Search for the cell housing the specified text and yield its [X, Y] center coordinate. 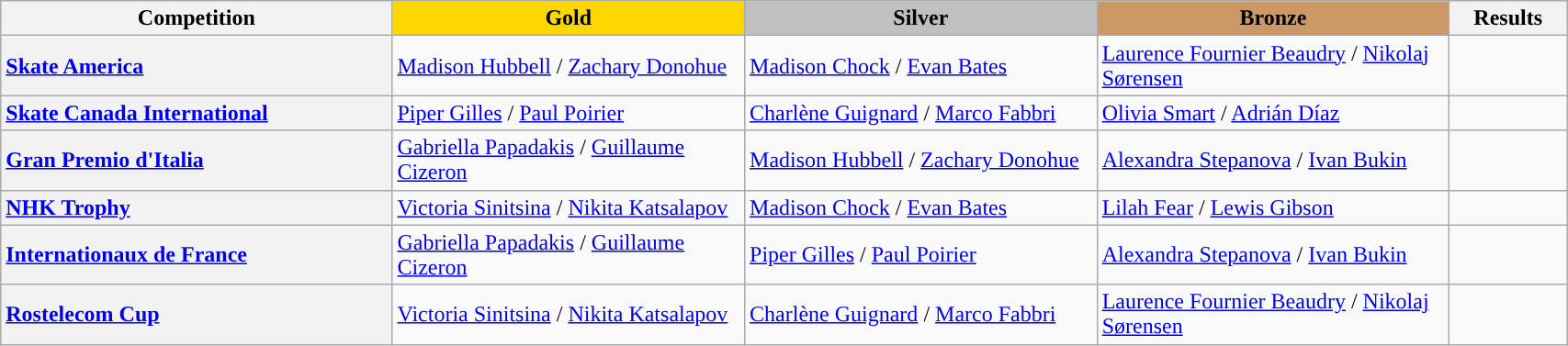
Internationaux de France [197, 255]
Skate Canada International [197, 113]
Bronze [1273, 18]
Skate America [197, 66]
Olivia Smart / Adrián Díaz [1273, 113]
Competition [197, 18]
NHK Trophy [197, 207]
Silver [921, 18]
Rostelecom Cup [197, 314]
Gran Premio d'Italia [197, 160]
Lilah Fear / Lewis Gibson [1273, 207]
Results [1508, 18]
Gold [569, 18]
